From the cell containing the given text, extract its center point as (X, Y) coordinate. 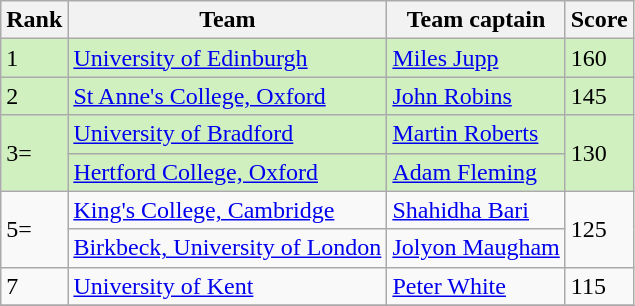
Miles Jupp (476, 58)
St Anne's College, Oxford (228, 96)
Birkbeck, University of London (228, 248)
Team (228, 20)
Rank (34, 20)
145 (599, 96)
2 (34, 96)
Shahidha Bari (476, 210)
160 (599, 58)
125 (599, 229)
Team captain (476, 20)
115 (599, 286)
John Robins (476, 96)
3= (34, 153)
Peter White (476, 286)
Hertford College, Oxford (228, 172)
Score (599, 20)
University of Bradford (228, 134)
University of Kent (228, 286)
King's College, Cambridge (228, 210)
130 (599, 153)
University of Edinburgh (228, 58)
Adam Fleming (476, 172)
5= (34, 229)
Martin Roberts (476, 134)
Jolyon Maugham (476, 248)
7 (34, 286)
1 (34, 58)
